Pinpoint the cell where the given text exists, returning its [X, Y] midpoint coordinate. 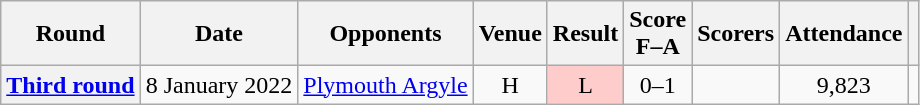
Result [585, 34]
Attendance [844, 34]
Plymouth Argyle [386, 85]
Opponents [386, 34]
0–1 [658, 85]
Third round [70, 85]
Date [219, 34]
9,823 [844, 85]
ScoreF–A [658, 34]
Venue [510, 34]
8 January 2022 [219, 85]
Scorers [736, 34]
H [510, 85]
L [585, 85]
Round [70, 34]
